Detect which cell encompasses the target text, then output its [X, Y] center coordinate. 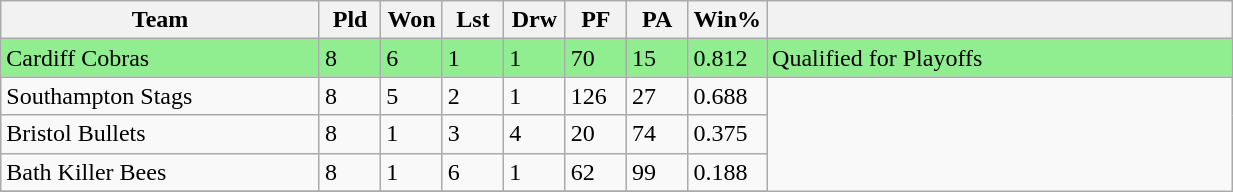
126 [596, 96]
99 [658, 172]
62 [596, 172]
Pld [350, 20]
15 [658, 58]
0.375 [728, 134]
Drw [534, 20]
PF [596, 20]
3 [472, 134]
0.812 [728, 58]
Lst [472, 20]
Cardiff Cobras [160, 58]
Bristol Bullets [160, 134]
20 [596, 134]
Qualified for Playoffs [1000, 58]
Bath Killer Bees [160, 172]
Won [412, 20]
74 [658, 134]
Team [160, 20]
5 [412, 96]
PA [658, 20]
2 [472, 96]
4 [534, 134]
0.688 [728, 96]
70 [596, 58]
0.188 [728, 172]
Win% [728, 20]
Southampton Stags [160, 96]
27 [658, 96]
